Return the (x, y) coordinate for the center point of the cell that contains the specified text.  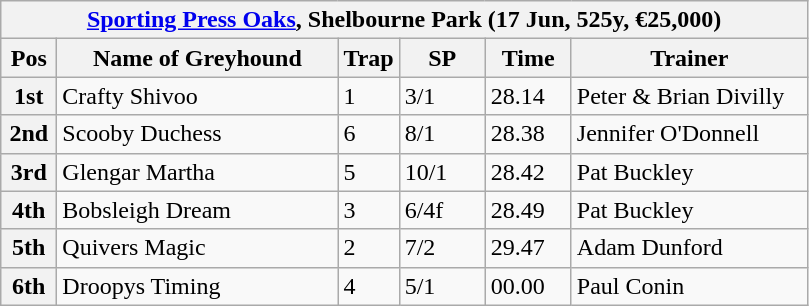
3/1 (442, 96)
5/1 (442, 286)
4th (29, 210)
1 (368, 96)
28.38 (528, 134)
3rd (29, 172)
Crafty Shivoo (198, 96)
6th (29, 286)
28.49 (528, 210)
5 (368, 172)
Pos (29, 58)
4 (368, 286)
5th (29, 248)
7/2 (442, 248)
Time (528, 58)
2 (368, 248)
8/1 (442, 134)
Trainer (689, 58)
6/4f (442, 210)
Sporting Press Oaks, Shelbourne Park (17 Jun, 525y, €25,000) (404, 20)
28.42 (528, 172)
Droopys Timing (198, 286)
Adam Dunford (689, 248)
Scooby Duchess (198, 134)
SP (442, 58)
Quivers Magic (198, 248)
Peter & Brian Divilly (689, 96)
Paul Conin (689, 286)
1st (29, 96)
00.00 (528, 286)
3 (368, 210)
28.14 (528, 96)
29.47 (528, 248)
Name of Greyhound (198, 58)
2nd (29, 134)
6 (368, 134)
Bobsleigh Dream (198, 210)
Trap (368, 58)
10/1 (442, 172)
Glengar Martha (198, 172)
Jennifer O'Donnell (689, 134)
